For the text-containing cell, return its midpoint in [X, Y] coordinate format. 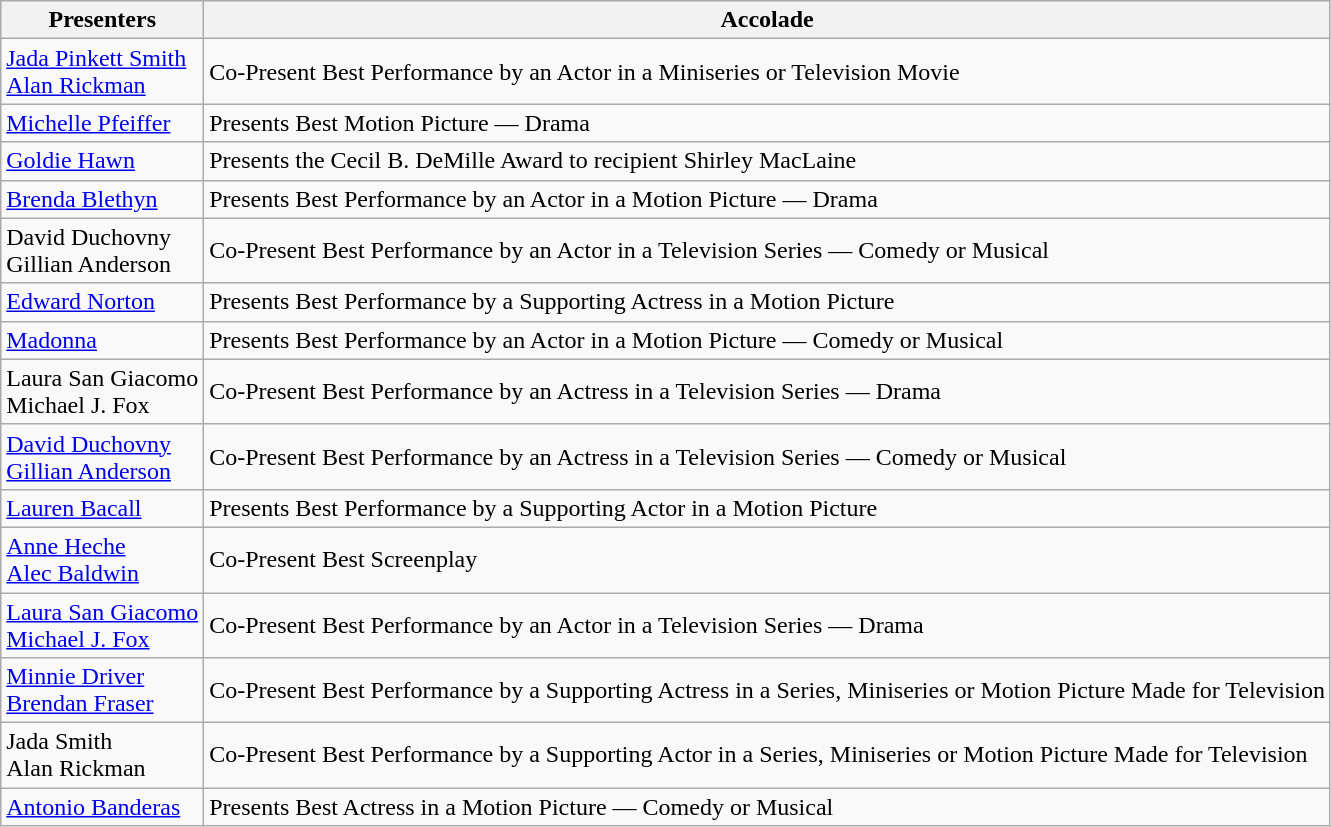
Lauren Bacall [102, 508]
Co-Present Best Performance by an Actress in a Television Series — Drama [768, 392]
Presents the Cecil B. DeMille Award to recipient Shirley MacLaine [768, 161]
Jada SmithAlan Rickman [102, 756]
Co-Present Best Screenplay [768, 560]
Presents Best Performance by a Supporting Actress in a Motion Picture [768, 302]
Co-Present Best Performance by an Actor in a Miniseries or Television Movie [768, 72]
Antonio Banderas [102, 807]
Goldie Hawn [102, 161]
Co-Present Best Performance by an Actor in a Television Series — Comedy or Musical [768, 250]
Jada Pinkett SmithAlan Rickman [102, 72]
Anne HecheAlec Baldwin [102, 560]
Presents Best Performance by an Actor in a Motion Picture — Drama [768, 199]
Minnie DriverBrendan Fraser [102, 690]
Co-Present Best Performance by an Actress in a Television Series — Comedy or Musical [768, 456]
Presents Best Performance by a Supporting Actor in a Motion Picture [768, 508]
Presents Best Actress in a Motion Picture — Comedy or Musical [768, 807]
Presenters [102, 20]
Brenda Blethyn [102, 199]
Co-Present Best Performance by a Supporting Actor in a Series, Miniseries or Motion Picture Made for Television [768, 756]
Presents Best Performance by an Actor in a Motion Picture — Comedy or Musical [768, 340]
Co-Present Best Performance by an Actor in a Television Series — Drama [768, 624]
Edward Norton [102, 302]
Madonna [102, 340]
Michelle Pfeiffer [102, 123]
Presents Best Motion Picture — Drama [768, 123]
Co-Present Best Performance by a Supporting Actress in a Series, Miniseries or Motion Picture Made for Television [768, 690]
Accolade [768, 20]
